Scan for the cell matching the given text and deliver its (x, y) coordinate at center. 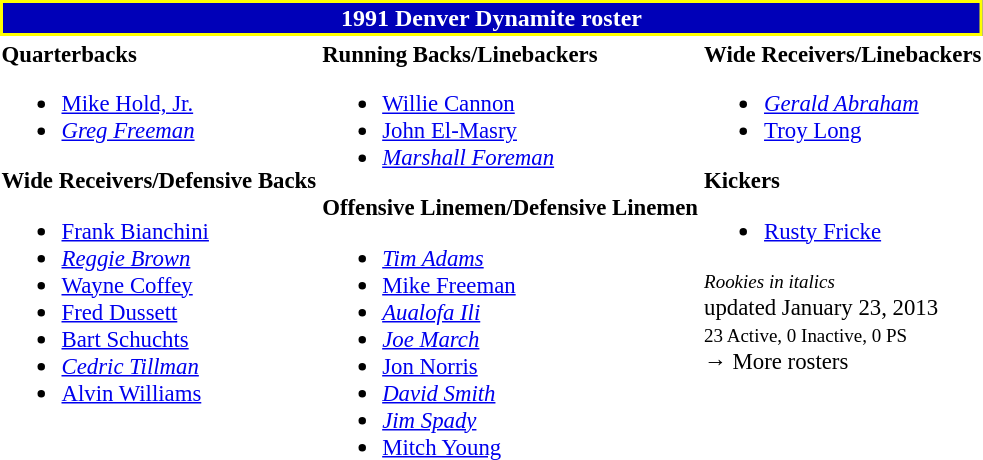
1991 Denver Dynamite roster (492, 18)
